Extract the (X, Y) coordinate from the center of the cell holding the provided text.  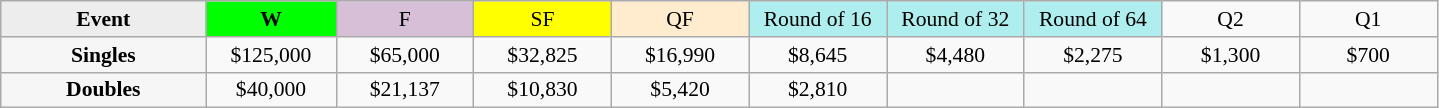
$65,000 (405, 55)
$1,300 (1231, 55)
$10,830 (543, 90)
Event (104, 19)
F (405, 19)
Round of 16 (818, 19)
Round of 32 (955, 19)
$2,810 (818, 90)
$2,275 (1093, 55)
Doubles (104, 90)
$40,000 (271, 90)
$32,825 (543, 55)
Q1 (1368, 19)
$5,420 (680, 90)
$16,990 (680, 55)
$21,137 (405, 90)
Singles (104, 55)
$700 (1368, 55)
$8,645 (818, 55)
W (271, 19)
Round of 64 (1093, 19)
SF (543, 19)
$4,480 (955, 55)
$125,000 (271, 55)
Q2 (1231, 19)
QF (680, 19)
